From the cell containing the given text, extract its center point as (x, y) coordinate. 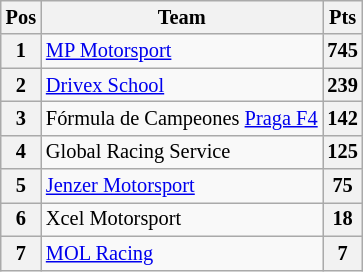
18 (342, 219)
Xcel Motorsport (182, 219)
Pos (21, 17)
4 (21, 152)
239 (342, 85)
Fórmula de Campeones Praga F4 (182, 118)
MP Motorsport (182, 51)
75 (342, 186)
5 (21, 186)
6 (21, 219)
Global Racing Service (182, 152)
3 (21, 118)
125 (342, 152)
Team (182, 17)
Pts (342, 17)
Drivex School (182, 85)
Jenzer Motorsport (182, 186)
MOL Racing (182, 253)
142 (342, 118)
745 (342, 51)
2 (21, 85)
1 (21, 51)
